Output the [x, y] coordinate of the center of the cell containing the given text.  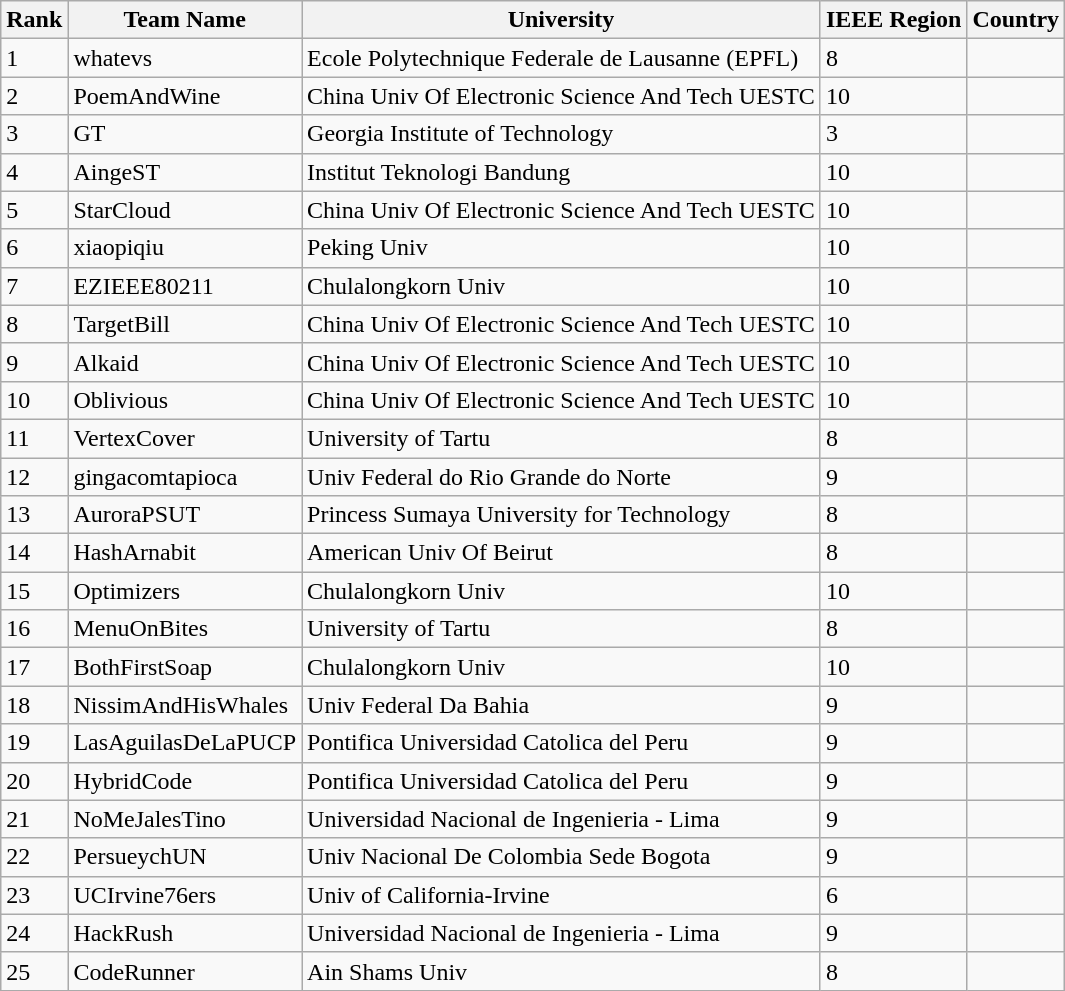
1 [34, 58]
gingacomtapioca [185, 477]
5 [34, 210]
Univ Federal do Rio Grande do Norte [562, 477]
Georgia Institute of Technology [562, 134]
MenuOnBites [185, 629]
Univ Federal Da Bahia [562, 705]
whatevs [185, 58]
VertexCover [185, 438]
LasAguilasDeLaPUCP [185, 743]
12 [34, 477]
15 [34, 591]
IEEE Region [893, 20]
20 [34, 781]
11 [34, 438]
Optimizers [185, 591]
GT [185, 134]
University [562, 20]
EZIEEE80211 [185, 286]
Univ Nacional De Colombia Sede Bogota [562, 857]
AingeST [185, 172]
UCIrvine76ers [185, 895]
CodeRunner [185, 971]
24 [34, 933]
StarCloud [185, 210]
13 [34, 515]
16 [34, 629]
TargetBill [185, 324]
21 [34, 819]
Ain Shams Univ [562, 971]
HashArnabit [185, 553]
Ecole Polytechnique Federale de Lausanne (EPFL) [562, 58]
Princess Sumaya University for Technology [562, 515]
AuroraPSUT [185, 515]
7 [34, 286]
19 [34, 743]
17 [34, 667]
Alkaid [185, 362]
14 [34, 553]
Institut Teknologi Bandung [562, 172]
PoemAndWine [185, 96]
Peking Univ [562, 248]
NoMeJalesTino [185, 819]
PersueychUN [185, 857]
Country [1016, 20]
2 [34, 96]
Rank [34, 20]
4 [34, 172]
xiaopiqiu [185, 248]
25 [34, 971]
23 [34, 895]
Univ of California-Irvine [562, 895]
NissimAndHisWhales [185, 705]
HackRush [185, 933]
Oblivious [185, 400]
Team Name [185, 20]
HybridCode [185, 781]
22 [34, 857]
American Univ Of Beirut [562, 553]
18 [34, 705]
BothFirstSoap [185, 667]
